For the text-containing cell, return its midpoint in [X, Y] coordinate format. 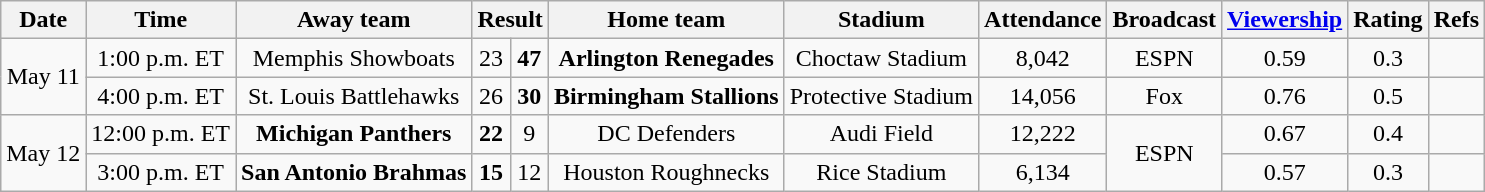
Result [510, 20]
4:00 p.m. ET [161, 96]
Attendance [1043, 20]
Stadium [881, 20]
9 [529, 134]
47 [529, 58]
Broadcast [1164, 20]
12:00 p.m. ET [161, 134]
0.57 [1285, 172]
0.4 [1388, 134]
Away team [354, 20]
0.76 [1285, 96]
6,134 [1043, 172]
Birmingham Stallions [666, 96]
May 12 [44, 153]
St. Louis Battlehawks [354, 96]
Michigan Panthers [354, 134]
Choctaw Stadium [881, 58]
Arlington Renegades [666, 58]
14,056 [1043, 96]
Rice Stadium [881, 172]
1:00 p.m. ET [161, 58]
0.5 [1388, 96]
Protective Stadium [881, 96]
DC Defenders [666, 134]
Date [44, 20]
30 [529, 96]
Time [161, 20]
0.59 [1285, 58]
Fox [1164, 96]
Viewership [1285, 20]
0.67 [1285, 134]
22 [491, 134]
12,222 [1043, 134]
23 [491, 58]
8,042 [1043, 58]
Refs [1456, 20]
San Antonio Brahmas [354, 172]
26 [491, 96]
Houston Roughnecks [666, 172]
Memphis Showboats [354, 58]
Rating [1388, 20]
Audi Field [881, 134]
12 [529, 172]
3:00 p.m. ET [161, 172]
May 11 [44, 77]
15 [491, 172]
Home team [666, 20]
